Capture the cell that displays the provided text and extract its [X, Y] central coordinate. 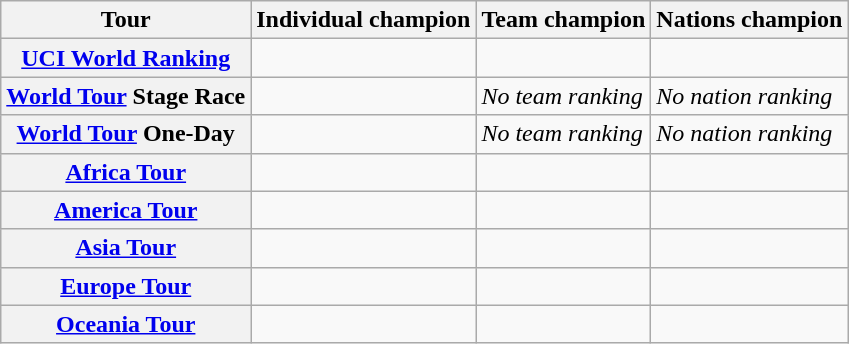
Individual champion [364, 20]
Europe Tour [126, 286]
America Tour [126, 210]
Asia Tour [126, 248]
Africa Tour [126, 172]
Tour [126, 20]
World Tour Stage Race [126, 96]
World Tour One-Day [126, 134]
Oceania Tour [126, 324]
UCI World Ranking [126, 58]
Nations champion [750, 20]
Team champion [564, 20]
